Detect which cell encompasses the target text, then output its (x, y) center coordinate. 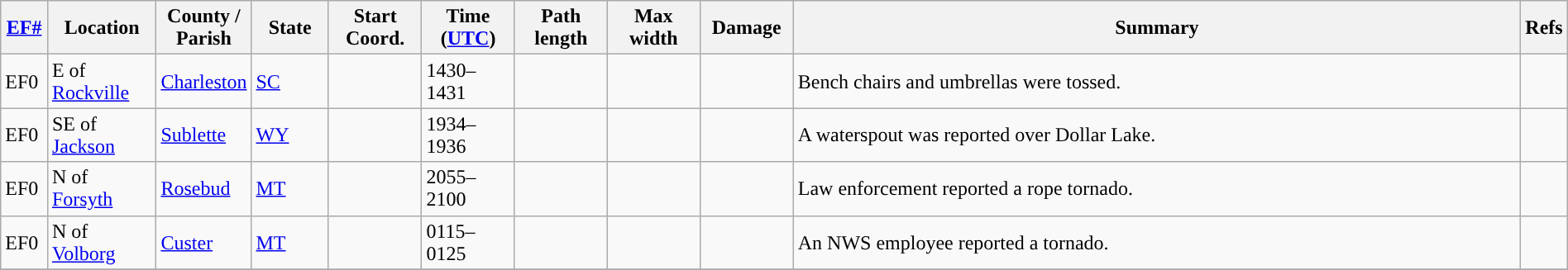
Location (102, 28)
Bench chairs and umbrellas were tossed. (1157, 81)
Path length (561, 28)
N of Volborg (102, 243)
Rosebud (203, 188)
Damage (746, 28)
EF# (25, 28)
WY (289, 135)
SE of Jackson (102, 135)
1934–1936 (468, 135)
Time (UTC) (468, 28)
State (289, 28)
2055–2100 (468, 188)
SC (289, 81)
Refs (1545, 28)
Law enforcement reported a rope tornado. (1157, 188)
A waterspout was reported over Dollar Lake. (1157, 135)
E of Rockville (102, 81)
1430–1431 (468, 81)
Charleston (203, 81)
An NWS employee reported a tornado. (1157, 243)
Custer (203, 243)
Start Coord. (375, 28)
N of Forsyth (102, 188)
0115–0125 (468, 243)
County / Parish (203, 28)
Sublette (203, 135)
Summary (1157, 28)
Max width (653, 28)
